Identify which cell holds the provided text, then report its [X, Y] central coordinate. 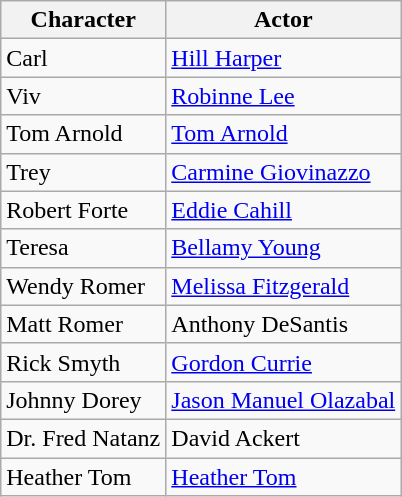
Jason Manuel Olazabal [284, 400]
Actor [284, 20]
Bellamy Young [284, 248]
Dr. Fred Natanz [84, 438]
Johnny Dorey [84, 400]
Trey [84, 172]
Character [84, 20]
Carl [84, 58]
Carmine Giovinazzo [284, 172]
Melissa Fitzgerald [284, 286]
Gordon Currie [284, 362]
Eddie Cahill [284, 210]
Teresa [84, 248]
David Ackert [284, 438]
Wendy Romer [84, 286]
Robinne Lee [284, 96]
Rick Smyth [84, 362]
Robert Forte [84, 210]
Anthony DeSantis [284, 324]
Hill Harper [284, 58]
Matt Romer [84, 324]
Viv [84, 96]
